Search for the cell housing the specified text and yield its [X, Y] center coordinate. 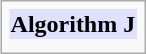
Algorithm J [73, 24]
